Return [X, Y] of the center of cell containing provided text 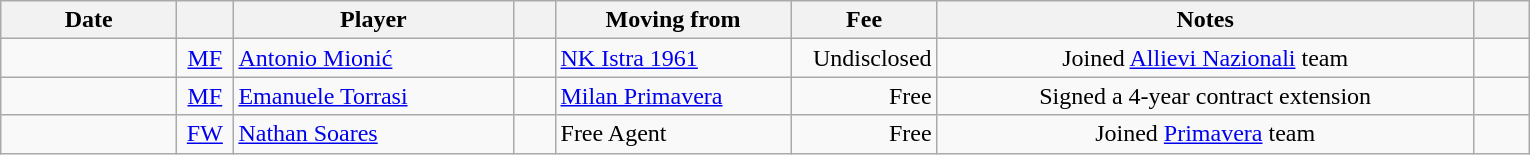
Fee [864, 20]
Date [89, 20]
Nathan Soares [374, 134]
Free Agent [673, 134]
Emanuele Torrasi [374, 96]
Milan Primavera [673, 96]
Antonio Mionić [374, 58]
Signed a 4-year contract extension [1205, 96]
Moving from [673, 20]
Joined Allievi Nazionali team [1205, 58]
Player [374, 20]
NK Istra 1961 [673, 58]
FW [205, 134]
Notes [1205, 20]
Undisclosed [864, 58]
Joined Primavera team [1205, 134]
